Scan for the cell matching the given text and deliver its [x, y] coordinate at center. 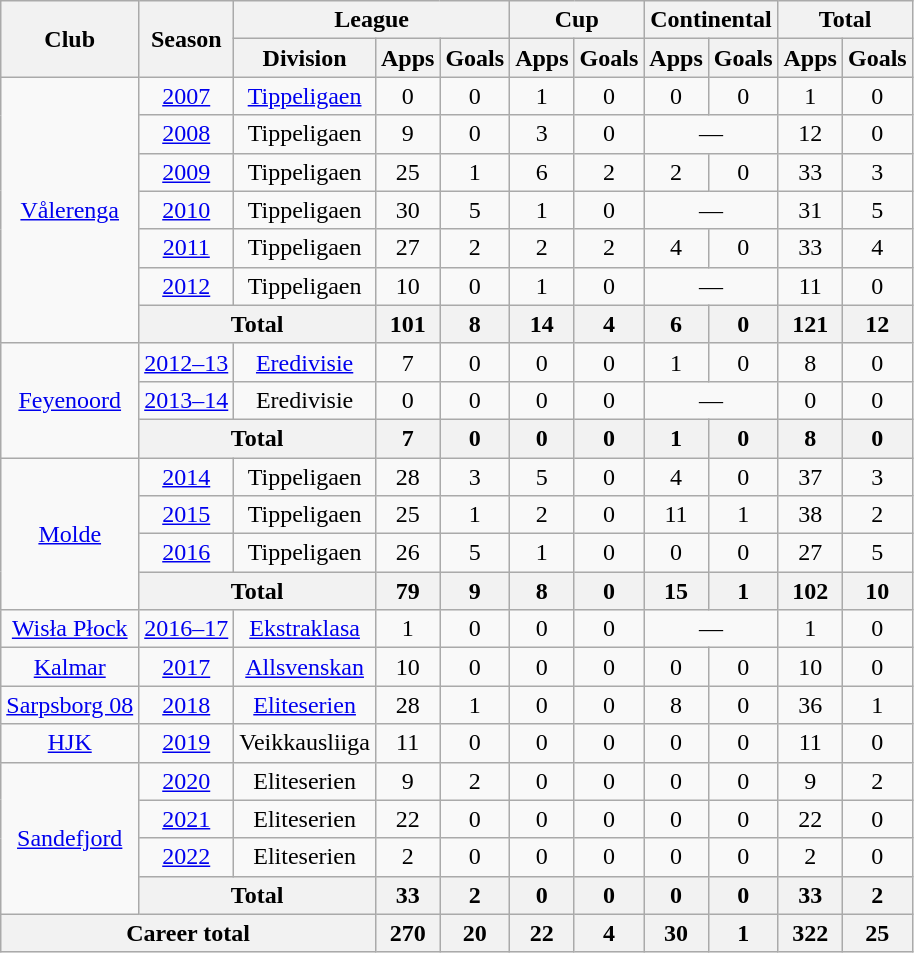
101 [407, 324]
36 [810, 705]
2017 [186, 667]
2016–17 [186, 629]
322 [810, 933]
2019 [186, 743]
2018 [186, 705]
2015 [186, 515]
2012 [186, 286]
79 [407, 591]
Club [70, 39]
Sandefjord [70, 838]
2008 [186, 134]
HJK [70, 743]
Cup [577, 20]
Feyenoord [70, 400]
2012–13 [186, 362]
Vålerenga [70, 210]
Veikkausliiga [305, 743]
2009 [186, 172]
Allsvenskan [305, 667]
38 [810, 515]
2016 [186, 553]
102 [810, 591]
Season [186, 39]
Molde [70, 534]
2010 [186, 210]
Ekstraklasa [305, 629]
37 [810, 477]
Wisła Płock [70, 629]
2021 [186, 819]
Sarpsborg 08 [70, 705]
Kalmar [70, 667]
2014 [186, 477]
20 [475, 933]
2022 [186, 857]
121 [810, 324]
14 [542, 324]
2020 [186, 781]
270 [407, 933]
31 [810, 210]
League [372, 20]
15 [676, 591]
2011 [186, 248]
26 [407, 553]
2007 [186, 96]
2013–14 [186, 400]
Continental [711, 20]
Career total [188, 933]
Division [305, 58]
